Locate the cell with the specified text and output its [x, y] center coordinate. 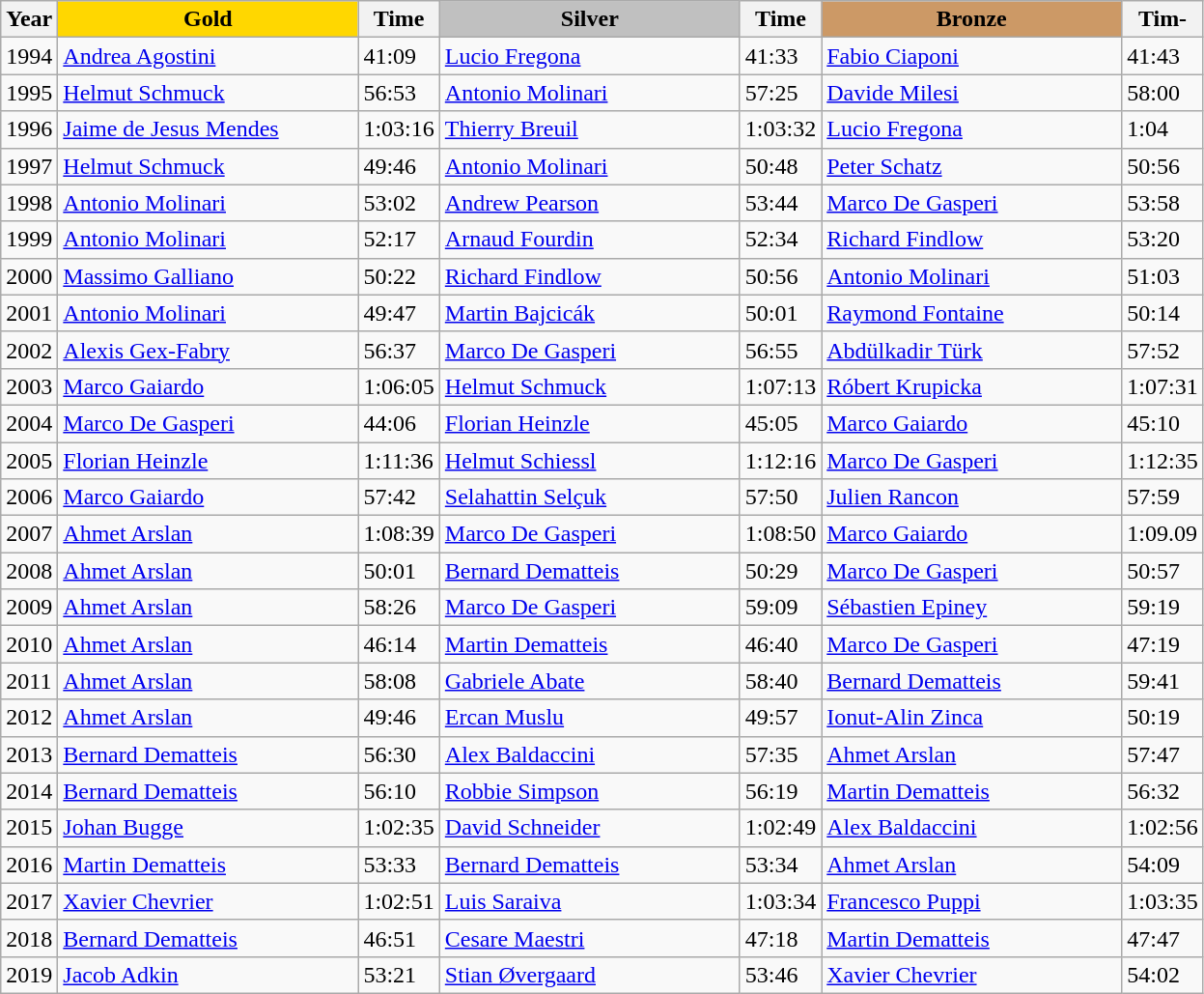
50:48 [780, 166]
56:10 [399, 791]
53:34 [780, 865]
1:02:51 [399, 901]
2005 [29, 461]
59:09 [780, 608]
Jacob Adkin [209, 975]
56:37 [399, 350]
2008 [29, 571]
57:52 [1162, 350]
1:12:35 [1162, 461]
59:41 [1162, 681]
Arnaud Fourdin [589, 240]
57:25 [780, 93]
2016 [29, 865]
1998 [29, 203]
46:51 [399, 938]
45:10 [1162, 423]
2000 [29, 276]
Ercan Muslu [589, 718]
58:40 [780, 681]
1:03:34 [780, 901]
Year [29, 19]
50:14 [1162, 313]
2006 [29, 497]
Francesco Puppi [971, 901]
41:33 [780, 56]
47:18 [780, 938]
58:00 [1162, 93]
58:26 [399, 608]
Andrew Pearson [589, 203]
56:32 [1162, 791]
2004 [29, 423]
41:43 [1162, 56]
53:02 [399, 203]
Peter Schatz [971, 166]
Gold [209, 19]
52:34 [780, 240]
51:03 [1162, 276]
57:47 [1162, 754]
49:47 [399, 313]
57:35 [780, 754]
2003 [29, 386]
Selahattin Selçuk [589, 497]
2013 [29, 754]
47:19 [1162, 644]
58:08 [399, 681]
Abdülkadir Türk [971, 350]
50:22 [399, 276]
2009 [29, 608]
David Schneider [589, 828]
1996 [29, 129]
1:11:36 [399, 461]
Ionut-Alin Zinca [971, 718]
57:59 [1162, 497]
1:08:50 [780, 534]
53:46 [780, 975]
1995 [29, 93]
2014 [29, 791]
1994 [29, 56]
1:02:56 [1162, 828]
2012 [29, 718]
45:05 [780, 423]
1:07:31 [1162, 386]
53:33 [399, 865]
41:09 [399, 56]
Cesare Maestri [589, 938]
Silver [589, 19]
1:12:16 [780, 461]
Davide Milesi [971, 93]
56:19 [780, 791]
53:21 [399, 975]
Robbie Simpson [589, 791]
Johan Bugge [209, 828]
56:30 [399, 754]
Raymond Fontaine [971, 313]
50:57 [1162, 571]
1:02:35 [399, 828]
44:06 [399, 423]
Luis Saraiva [589, 901]
2015 [29, 828]
46:14 [399, 644]
53:44 [780, 203]
1:03:32 [780, 129]
2019 [29, 975]
54:09 [1162, 865]
47:47 [1162, 938]
56:53 [399, 93]
Andrea Agostini [209, 56]
1:02:49 [780, 828]
1999 [29, 240]
Thierry Breuil [589, 129]
Julien Rancon [971, 497]
46:40 [780, 644]
50:19 [1162, 718]
Helmut Schiessl [589, 461]
1:03:16 [399, 129]
Tim- [1162, 19]
Sébastien Epiney [971, 608]
Bronze [971, 19]
2010 [29, 644]
2011 [29, 681]
Fabio Ciaponi [971, 56]
2018 [29, 938]
50:29 [780, 571]
1:03:35 [1162, 901]
Stian Øvergaard [589, 975]
52:17 [399, 240]
1997 [29, 166]
Martin Bajcicák [589, 313]
2002 [29, 350]
1:06:05 [399, 386]
1:04 [1162, 129]
49:57 [780, 718]
2017 [29, 901]
59:19 [1162, 608]
Gabriele Abate [589, 681]
Alexis Gex-Fabry [209, 350]
1:07:13 [780, 386]
54:02 [1162, 975]
56:55 [780, 350]
Jaime de Jesus Mendes [209, 129]
Massimo Galliano [209, 276]
2007 [29, 534]
Róbert Krupicka [971, 386]
1:09.09 [1162, 534]
57:42 [399, 497]
53:58 [1162, 203]
1:08:39 [399, 534]
57:50 [780, 497]
2001 [29, 313]
53:20 [1162, 240]
